Output the [x, y] coordinate of the center of the cell containing the given text.  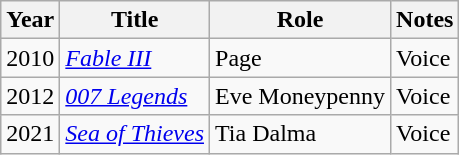
007 Legends [135, 96]
Notes [425, 20]
Eve Moneypenny [300, 96]
Year [30, 20]
2021 [30, 134]
Role [300, 20]
Sea of Thieves [135, 134]
Title [135, 20]
Fable III [135, 58]
Page [300, 58]
2010 [30, 58]
2012 [30, 96]
Tia Dalma [300, 134]
